From the cell containing the given text, extract its center point as (X, Y) coordinate. 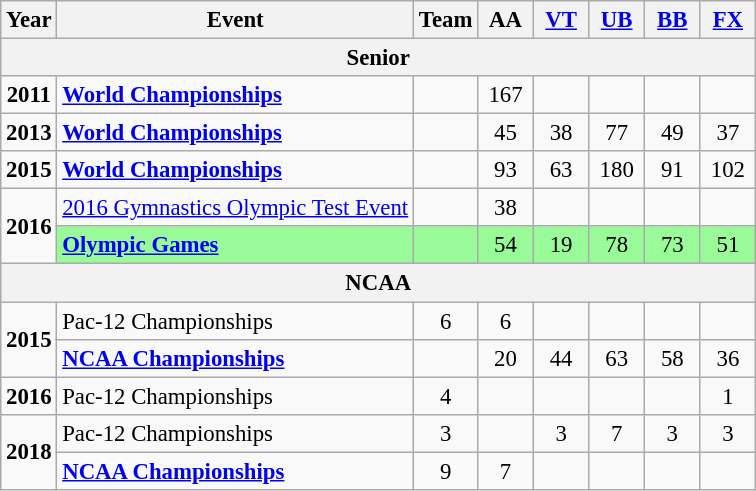
180 (617, 170)
20 (506, 358)
54 (506, 245)
Senior (378, 58)
2013 (29, 133)
102 (728, 170)
AA (506, 20)
167 (506, 95)
2018 (29, 452)
BB (672, 20)
78 (617, 245)
Team (446, 20)
44 (561, 358)
36 (728, 358)
VT (561, 20)
19 (561, 245)
FX (728, 20)
77 (617, 133)
73 (672, 245)
2011 (29, 95)
9 (446, 471)
93 (506, 170)
51 (728, 245)
4 (446, 396)
Olympic Games (236, 245)
1 (728, 396)
Event (236, 20)
2016 Gymnastics Olympic Test Event (236, 208)
49 (672, 133)
NCAA (378, 283)
37 (728, 133)
Year (29, 20)
UB (617, 20)
58 (672, 358)
91 (672, 170)
45 (506, 133)
